Identify which cell holds the provided text, then report its (X, Y) central coordinate. 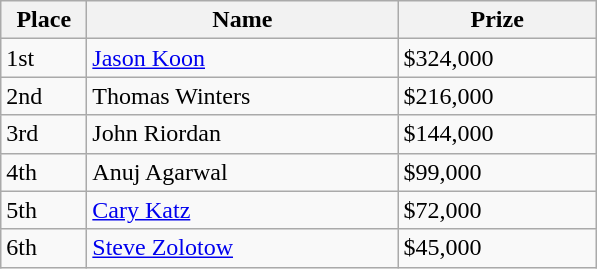
Thomas Winters (242, 96)
3rd (44, 134)
$99,000 (498, 172)
Name (242, 20)
6th (44, 248)
1st (44, 58)
Place (44, 20)
Anuj Agarwal (242, 172)
Jason Koon (242, 58)
$45,000 (498, 248)
$144,000 (498, 134)
Cary Katz (242, 210)
Steve Zolotow (242, 248)
$216,000 (498, 96)
2nd (44, 96)
$72,000 (498, 210)
Prize (498, 20)
$324,000 (498, 58)
John Riordan (242, 134)
4th (44, 172)
5th (44, 210)
